Output the (x, y) coordinate of the center of the cell containing the given text.  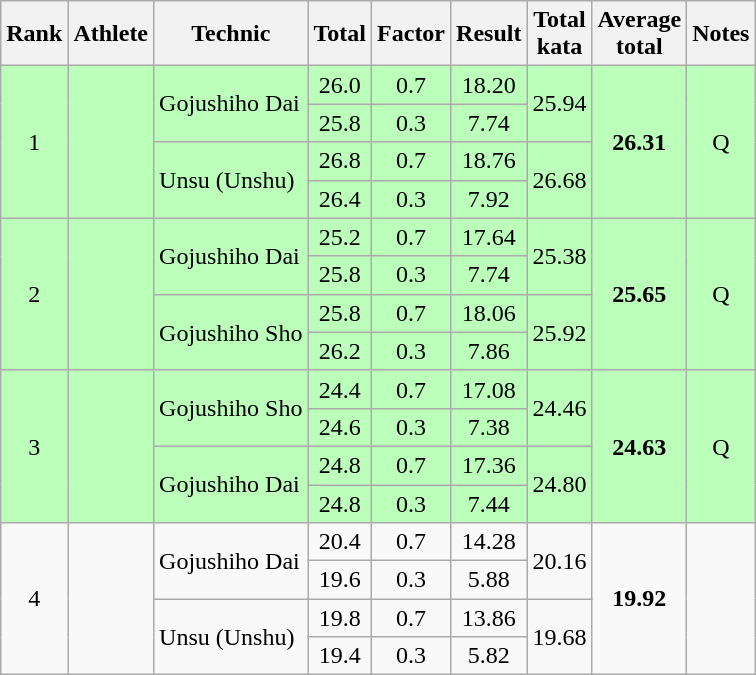
17.08 (489, 389)
26.8 (340, 161)
25.38 (560, 256)
13.86 (489, 618)
18.76 (489, 161)
19.6 (340, 580)
Total (340, 34)
19.68 (560, 637)
26.31 (640, 142)
Technic (231, 34)
26.0 (340, 85)
Athlete (111, 34)
Totalkata (560, 34)
1 (34, 142)
25.92 (560, 332)
20.16 (560, 561)
Rank (34, 34)
26.68 (560, 180)
14.28 (489, 542)
5.88 (489, 580)
Result (489, 34)
24.80 (560, 484)
7.86 (489, 351)
5.82 (489, 656)
24.4 (340, 389)
4 (34, 599)
7.92 (489, 199)
Notes (721, 34)
24.63 (640, 446)
24.46 (560, 408)
25.2 (340, 237)
Factor (412, 34)
19.8 (340, 618)
Averagetotal (640, 34)
18.20 (489, 85)
17.36 (489, 465)
17.64 (489, 237)
18.06 (489, 313)
26.2 (340, 351)
25.65 (640, 294)
3 (34, 446)
2 (34, 294)
26.4 (340, 199)
19.92 (640, 599)
7.44 (489, 503)
24.6 (340, 427)
19.4 (340, 656)
20.4 (340, 542)
25.94 (560, 104)
7.38 (489, 427)
